Identify which cell holds the provided text, then report its (x, y) central coordinate. 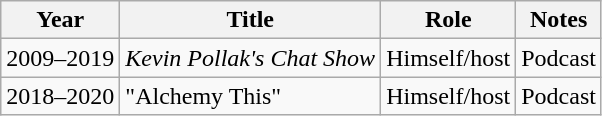
Notes (559, 20)
Role (448, 20)
Year (60, 20)
Title (250, 20)
2009–2019 (60, 58)
Kevin Pollak's Chat Show (250, 58)
2018–2020 (60, 96)
"Alchemy This" (250, 96)
